Capture the cell that displays the provided text and extract its [X, Y] central coordinate. 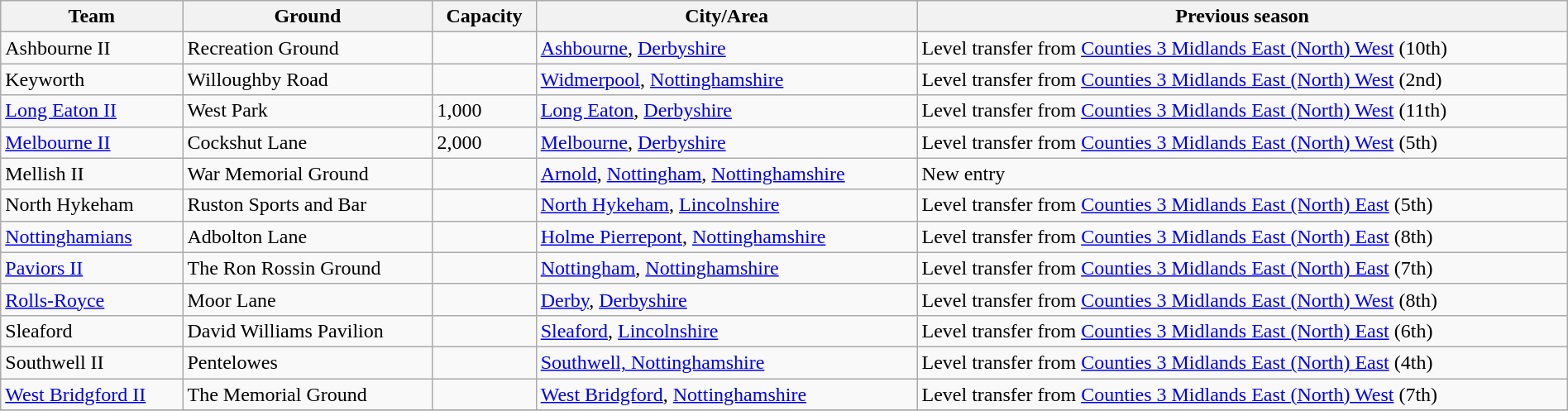
New entry [1242, 174]
Derby, Derbyshire [726, 299]
Ashbourne, Derbyshire [726, 48]
Cockshut Lane [308, 142]
Southwell, Nottinghamshire [726, 362]
Level transfer from Counties 3 Midlands East (North) East (5th) [1242, 205]
Level transfer from Counties 3 Midlands East (North) East (8th) [1242, 237]
Widmerpool, Nottinghamshire [726, 79]
City/Area [726, 17]
West Bridgford, Nottinghamshire [726, 394]
Sleaford [92, 331]
North Hykeham, Lincolnshire [726, 205]
Level transfer from Counties 3 Midlands East (North) West (8th) [1242, 299]
The Ron Rossin Ground [308, 268]
Adbolton Lane [308, 237]
Paviors II [92, 268]
Pentelowes [308, 362]
David Williams Pavilion [308, 331]
Arnold, Nottingham, Nottinghamshire [726, 174]
Willoughby Road [308, 79]
Sleaford, Lincolnshire [726, 331]
2,000 [485, 142]
Melbourne II [92, 142]
Nottingham, Nottinghamshire [726, 268]
Level transfer from Counties 3 Midlands East (North) West (7th) [1242, 394]
North Hykeham [92, 205]
Southwell II [92, 362]
Level transfer from Counties 3 Midlands East (North) East (7th) [1242, 268]
Long Eaton II [92, 111]
Mellish II [92, 174]
Capacity [485, 17]
West Park [308, 111]
Melbourne, Derbyshire [726, 142]
1,000 [485, 111]
Ground [308, 17]
Long Eaton, Derbyshire [726, 111]
Nottinghamians [92, 237]
Level transfer from Counties 3 Midlands East (North) West (2nd) [1242, 79]
War Memorial Ground [308, 174]
Level transfer from Counties 3 Midlands East (North) West (10th) [1242, 48]
Ashbourne II [92, 48]
Ruston Sports and Bar [308, 205]
Level transfer from Counties 3 Midlands East (North) West (11th) [1242, 111]
Holme Pierrepont, Nottinghamshire [726, 237]
Moor Lane [308, 299]
Team [92, 17]
Keyworth [92, 79]
West Bridgford II [92, 394]
Level transfer from Counties 3 Midlands East (North) East (4th) [1242, 362]
Level transfer from Counties 3 Midlands East (North) West (5th) [1242, 142]
Level transfer from Counties 3 Midlands East (North) East (6th) [1242, 331]
Previous season [1242, 17]
Recreation Ground [308, 48]
The Memorial Ground [308, 394]
Rolls-Royce [92, 299]
